Output the [x, y] coordinate of the center of the cell containing the given text.  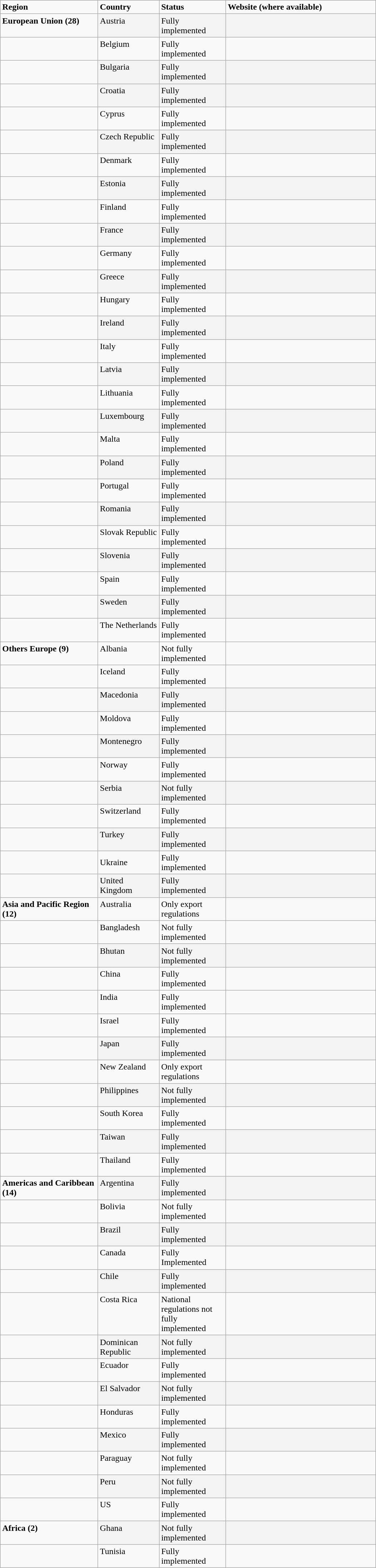
Cyprus [129, 119]
Lithuania [129, 397]
Costa Rica [129, 1314]
Tunisia [129, 1556]
Others Europe (9) [49, 653]
Moldova [129, 723]
Spain [129, 583]
India [129, 1002]
Bangladesh [129, 932]
Region [49, 7]
Montenegro [129, 746]
Brazil [129, 1234]
Bhutan [129, 956]
European Union (28) [49, 26]
Portugal [129, 490]
Paraguay [129, 1463]
Romania [129, 514]
Status [193, 7]
Slovak Republic [129, 537]
New Zealand [129, 1072]
Poland [129, 467]
Peru [129, 1487]
Denmark [129, 165]
Sweden [129, 607]
Ukraine [129, 863]
Canada [129, 1258]
Iceland [129, 677]
Asia and Pacific Region (12) [49, 909]
El Salvador [129, 1393]
Italy [129, 351]
Americas and Caribbean (14) [49, 1188]
Mexico [129, 1440]
Slovenia [129, 560]
Austria [129, 26]
Taiwan [129, 1141]
Africa (2) [49, 1533]
Fully Implemented [193, 1258]
France [129, 234]
Germany [129, 258]
Bulgaria [129, 72]
Macedonia [129, 700]
Ireland [129, 328]
National regulations not fully implemented [193, 1314]
Latvia [129, 374]
Norway [129, 770]
Japan [129, 1048]
Ghana [129, 1533]
United Kingdom [129, 885]
Belgium [129, 49]
Website (where available) [301, 7]
Malta [129, 444]
Country [129, 7]
Thailand [129, 1165]
Croatia [129, 95]
Turkey [129, 839]
Dominican Republic [129, 1346]
Albania [129, 653]
Serbia [129, 793]
Switzerland [129, 816]
Honduras [129, 1416]
Hungary [129, 304]
Czech Republic [129, 142]
Bolivia [129, 1211]
Estonia [129, 188]
The Netherlands [129, 630]
Argentina [129, 1188]
US [129, 1509]
Chile [129, 1281]
Philippines [129, 1095]
Greece [129, 281]
Finland [129, 212]
Israel [129, 1025]
Ecuador [129, 1370]
South Korea [129, 1118]
Australia [129, 909]
China [129, 978]
Luxembourg [129, 421]
